Pinpoint the cell where the given text exists, returning its [X, Y] midpoint coordinate. 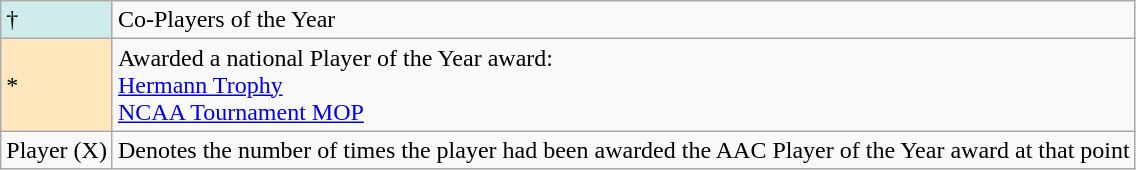
Co-Players of the Year [624, 20]
† [57, 20]
* [57, 85]
Awarded a national Player of the Year award:Hermann TrophyNCAA Tournament MOP [624, 85]
Denotes the number of times the player had been awarded the AAC Player of the Year award at that point [624, 150]
Player (X) [57, 150]
